Provide the (x, y) coordinate of the cell's center where the given text is located.  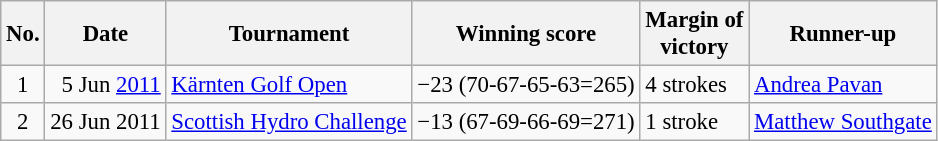
2 (23, 122)
Tournament (289, 34)
1 stroke (694, 122)
Matthew Southgate (843, 122)
5 Jun 2011 (106, 85)
−23 (70-67-65-63=265) (526, 85)
Margin ofvictory (694, 34)
26 Jun 2011 (106, 122)
Date (106, 34)
Runner-up (843, 34)
Winning score (526, 34)
−13 (67-69-66-69=271) (526, 122)
Kärnten Golf Open (289, 85)
Scottish Hydro Challenge (289, 122)
No. (23, 34)
Andrea Pavan (843, 85)
4 strokes (694, 85)
1 (23, 85)
